Scan for the cell matching the given text and deliver its (X, Y) coordinate at center. 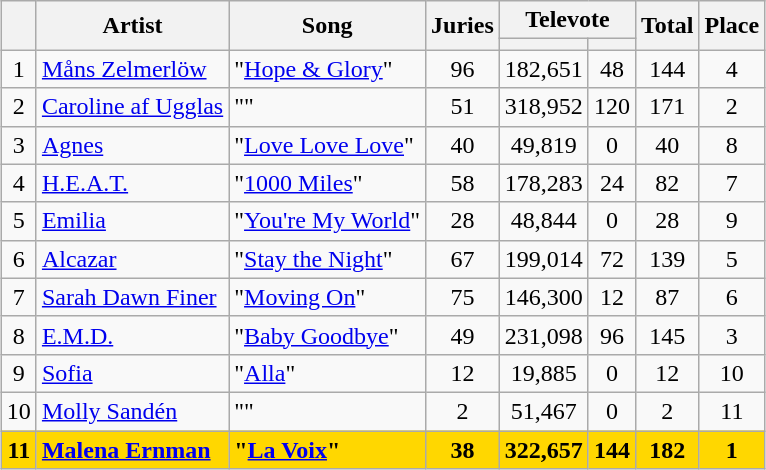
171 (667, 107)
Emilia (132, 221)
Place (732, 26)
Televote (567, 20)
Malena Ernman (132, 449)
182 (667, 449)
E.M.D. (132, 335)
"La Voix" (328, 449)
Juries (463, 26)
72 (612, 259)
19,885 (544, 373)
58 (463, 183)
49,819 (544, 145)
Agnes (132, 145)
Artist (132, 26)
Alcazar (132, 259)
"Love Love Love" (328, 145)
87 (667, 297)
Caroline af Ugglas (132, 107)
182,651 (544, 69)
Song (328, 26)
82 (667, 183)
49 (463, 335)
48,844 (544, 221)
"Stay the Night" (328, 259)
Total (667, 26)
"Alla" (328, 373)
"Moving On" (328, 297)
24 (612, 183)
"Baby Goodbye" (328, 335)
"Hope & Glory" (328, 69)
51 (463, 107)
318,952 (544, 107)
Sofia (132, 373)
139 (667, 259)
38 (463, 449)
146,300 (544, 297)
67 (463, 259)
75 (463, 297)
199,014 (544, 259)
Sarah Dawn Finer (132, 297)
"1000 Miles" (328, 183)
178,283 (544, 183)
48 (612, 69)
H.E.A.T. (132, 183)
51,467 (544, 411)
145 (667, 335)
Molly Sandén (132, 411)
322,657 (544, 449)
Måns Zelmerlöw (132, 69)
"You're My World" (328, 221)
120 (612, 107)
231,098 (544, 335)
